Identify which cell holds the provided text, then report its (x, y) central coordinate. 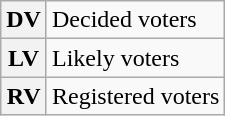
Likely voters (135, 58)
RV (24, 96)
Decided voters (135, 20)
DV (24, 20)
LV (24, 58)
Registered voters (135, 96)
